Capture the cell that displays the provided text and extract its [X, Y] central coordinate. 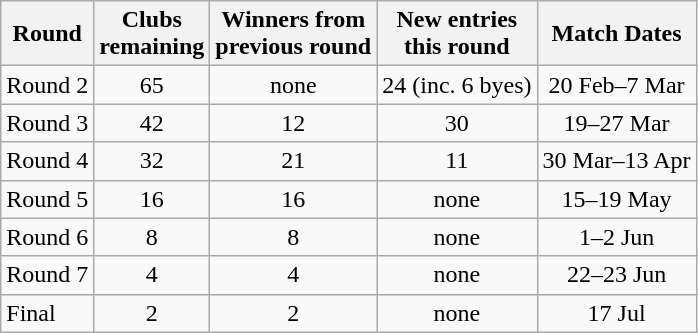
Round [48, 34]
Match Dates [616, 34]
20 Feb–7 Mar [616, 85]
Winners fromprevious round [294, 34]
12 [294, 123]
Round 2 [48, 85]
1–2 Jun [616, 237]
32 [152, 161]
Final [48, 313]
30 Mar–13 Apr [616, 161]
30 [457, 123]
19–27 Mar [616, 123]
Round 5 [48, 199]
42 [152, 123]
15–19 May [616, 199]
17 Jul [616, 313]
New entriesthis round [457, 34]
21 [294, 161]
11 [457, 161]
Round 6 [48, 237]
Round 7 [48, 275]
24 (inc. 6 byes) [457, 85]
Clubsremaining [152, 34]
Round 3 [48, 123]
Round 4 [48, 161]
22–23 Jun [616, 275]
65 [152, 85]
